Return the (x, y) coordinate for the center point of the cell that contains the specified text.  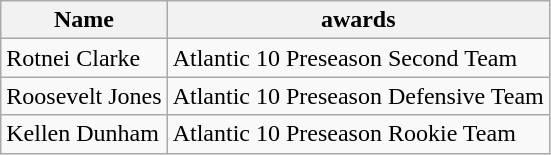
Atlantic 10 Preseason Second Team (358, 58)
Atlantic 10 Preseason Rookie Team (358, 134)
Roosevelt Jones (84, 96)
Atlantic 10 Preseason Defensive Team (358, 96)
Kellen Dunham (84, 134)
awards (358, 20)
Rotnei Clarke (84, 58)
Name (84, 20)
